Determine the (X, Y) coordinate at the center of the cell enclosing the given text.  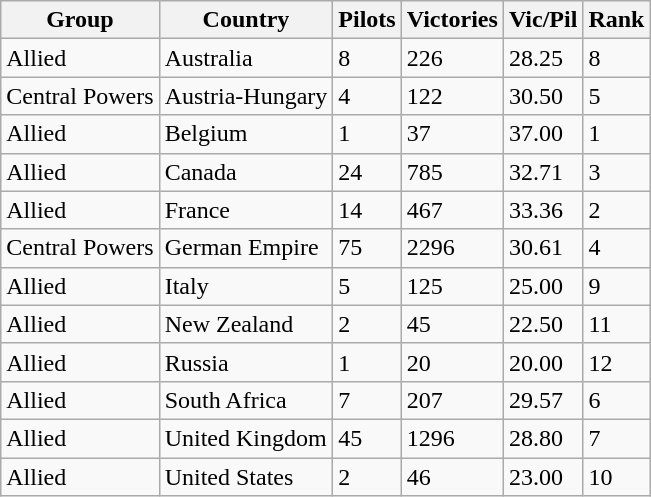
24 (367, 172)
122 (452, 96)
2296 (452, 248)
Russia (246, 362)
6 (616, 400)
125 (452, 286)
32.71 (543, 172)
14 (367, 210)
28.25 (543, 58)
1296 (452, 438)
Country (246, 20)
United States (246, 477)
46 (452, 477)
467 (452, 210)
226 (452, 58)
37 (452, 134)
Rank (616, 20)
Canada (246, 172)
Group (80, 20)
9 (616, 286)
Victories (452, 20)
20 (452, 362)
29.57 (543, 400)
33.36 (543, 210)
22.50 (543, 324)
30.61 (543, 248)
207 (452, 400)
75 (367, 248)
Pilots (367, 20)
New Zealand (246, 324)
25.00 (543, 286)
12 (616, 362)
30.50 (543, 96)
11 (616, 324)
28.80 (543, 438)
3 (616, 172)
United Kingdom (246, 438)
Austria-Hungary (246, 96)
South Africa (246, 400)
German Empire (246, 248)
Belgium (246, 134)
Vic/Pil (543, 20)
20.00 (543, 362)
Australia (246, 58)
10 (616, 477)
785 (452, 172)
23.00 (543, 477)
France (246, 210)
37.00 (543, 134)
Italy (246, 286)
